Scan for the cell matching the given text and deliver its (X, Y) coordinate at center. 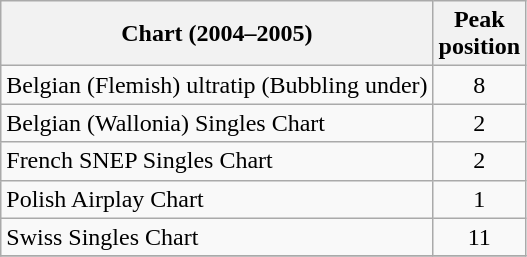
11 (479, 237)
Swiss Singles Chart (217, 237)
French SNEP Singles Chart (217, 161)
Polish Airplay Chart (217, 199)
Peakposition (479, 34)
Belgian (Flemish) ultratip (Bubbling under) (217, 85)
Belgian (Wallonia) Singles Chart (217, 123)
8 (479, 85)
1 (479, 199)
Chart (2004–2005) (217, 34)
